Scan for the cell matching the given text and deliver its (x, y) coordinate at center. 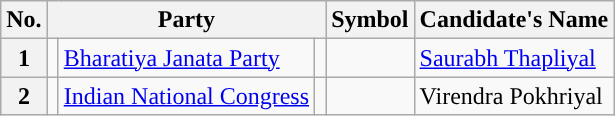
Bharatiya Janata Party (186, 58)
1 (24, 58)
Candidate's Name (514, 20)
No. (24, 20)
Virendra Pokhriyal (514, 96)
Party (186, 20)
Saurabh Thapliyal (514, 58)
Symbol (370, 20)
Indian National Congress (186, 96)
2 (24, 96)
